Capture the cell that displays the provided text and extract its [X, Y] central coordinate. 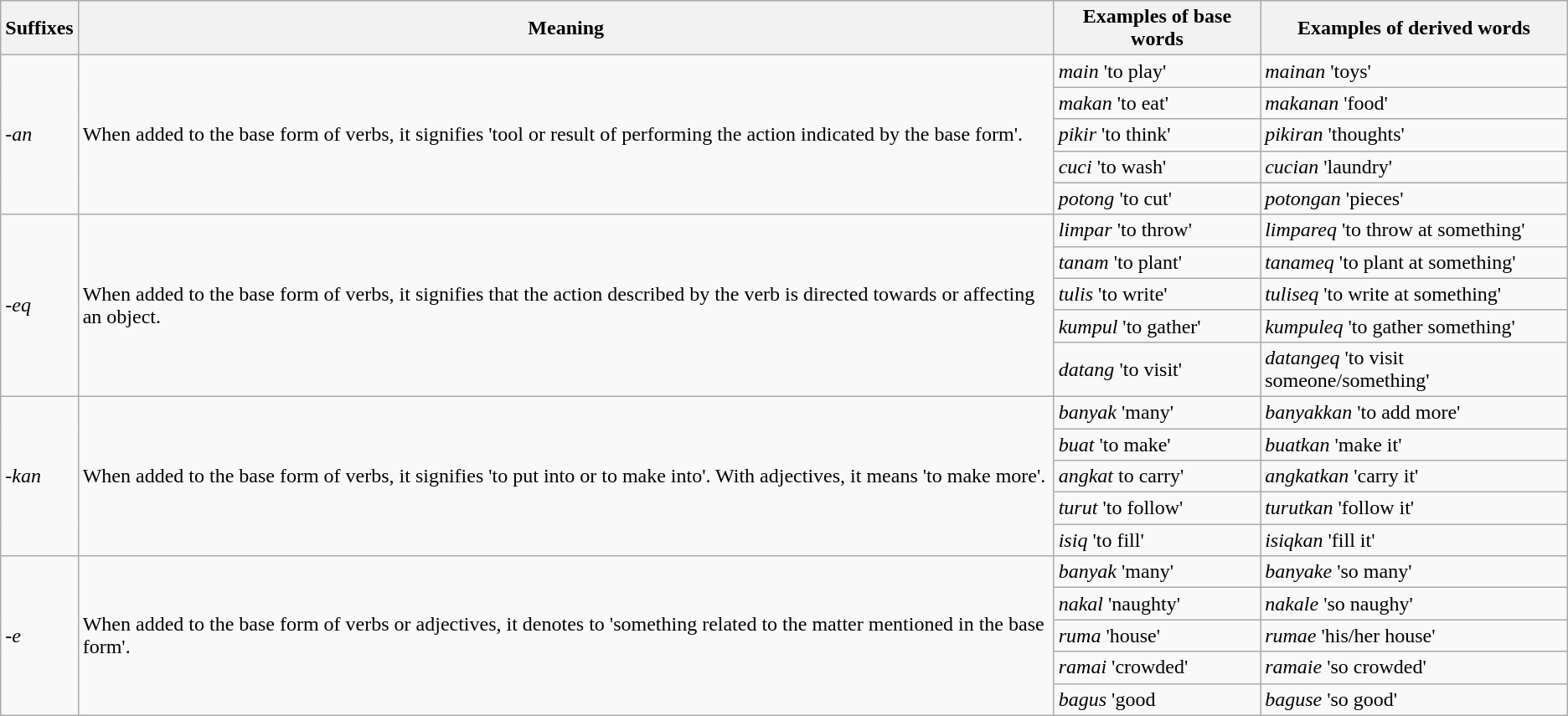
bagus 'good [1157, 699]
main 'to play' [1157, 71]
ramai 'crowded' [1157, 667]
makan 'to eat' [1157, 103]
buat 'to make' [1157, 445]
isiq 'to fill' [1157, 540]
turut 'to follow' [1157, 508]
potongan 'pieces' [1414, 198]
When added to the base form of verbs, it signifies 'tool or result of performing the action indicated by the base form'. [566, 135]
limpar 'to throw' [1157, 230]
kumpuleq 'to gather something' [1414, 326]
limpareq 'to throw at something' [1414, 230]
datang 'to visit' [1157, 368]
cuci 'to wash' [1157, 167]
When added to the base form of verbs, it signifies 'to put into or to make into'. With adjectives, it means 'to make more'. [566, 476]
makanan 'food' [1414, 103]
-kan [39, 476]
-eq [39, 305]
Suffixes [39, 28]
banyake 'so many' [1414, 572]
nakal 'naughty' [1157, 604]
Meaning [566, 28]
Examples of base words [1157, 28]
pikir 'to think' [1157, 135]
angkatkan 'carry it' [1414, 476]
kumpul 'to gather' [1157, 326]
tanameq 'to plant at something' [1414, 262]
potong 'to cut' [1157, 198]
pikiran 'thoughts' [1414, 135]
ruma 'house' [1157, 636]
buatkan 'make it' [1414, 445]
When added to the base form of verbs, it signifies that the action described by the verb is directed towards or affecting an object. [566, 305]
tanam 'to plant' [1157, 262]
-e [39, 636]
tuliseq 'to write at something' [1414, 294]
turutkan 'follow it' [1414, 508]
-an [39, 135]
banyakkan 'to add more' [1414, 412]
datangeq 'to visit someone/something' [1414, 368]
tulis 'to write' [1157, 294]
isiqkan 'fill it' [1414, 540]
mainan 'toys' [1414, 71]
Examples of derived words [1414, 28]
baguse 'so good' [1414, 699]
When added to the base form of verbs or adjectives, it denotes to 'something related to the matter mentioned in the base form'. [566, 636]
ramaie 'so crowded' [1414, 667]
cucian 'laundry' [1414, 167]
angkat to carry' [1157, 476]
nakale 'so naughy' [1414, 604]
rumae 'his/her house' [1414, 636]
